Identify which cell holds the provided text, then report its (x, y) central coordinate. 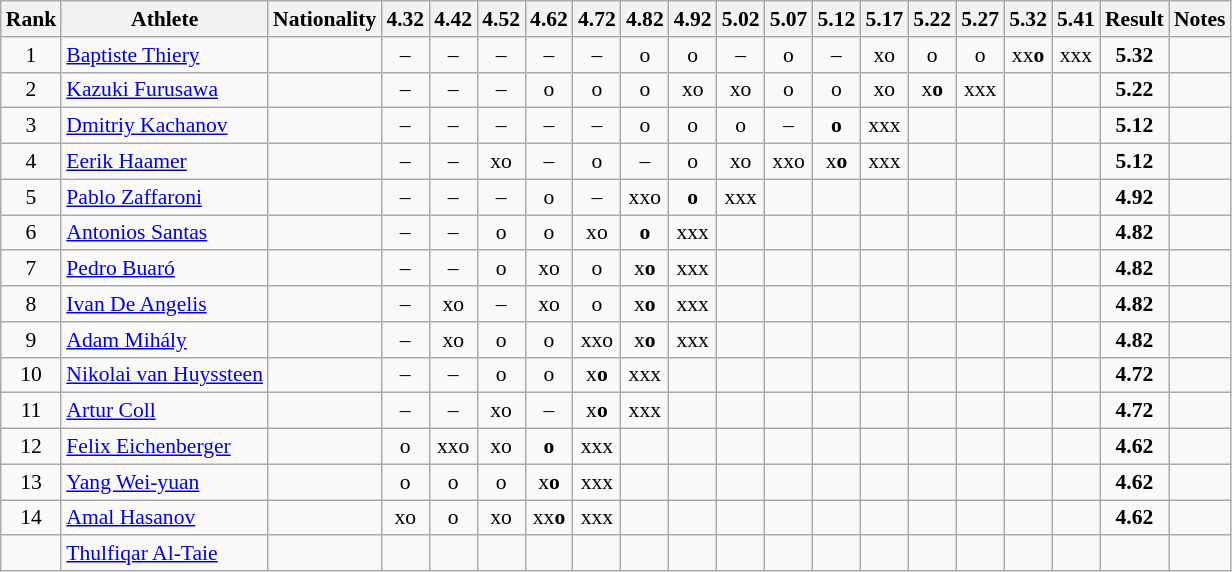
Kazuki Furusawa (164, 90)
Nikolai van Huyssteen (164, 375)
7 (32, 269)
11 (32, 411)
5.02 (741, 19)
Artur Coll (164, 411)
4.52 (501, 19)
Adam Mihály (164, 340)
5.41 (1076, 19)
10 (32, 375)
Antonios Santas (164, 233)
6 (32, 233)
12 (32, 447)
Eerik Haamer (164, 162)
Baptiste Thiery (164, 55)
Result (1134, 19)
Amal Hasanov (164, 518)
2 (32, 90)
Yang Wei-yuan (164, 482)
13 (32, 482)
1 (32, 55)
Athlete (164, 19)
5.07 (789, 19)
Nationality (324, 19)
8 (32, 304)
5.27 (980, 19)
4.32 (405, 19)
Felix Eichenberger (164, 447)
3 (32, 126)
4.42 (453, 19)
Dmitriy Kachanov (164, 126)
Pablo Zaffaroni (164, 197)
4 (32, 162)
Notes (1200, 19)
5 (32, 197)
Thulfiqar Al-Taie (164, 554)
14 (32, 518)
Pedro Buaró (164, 269)
9 (32, 340)
5.17 (884, 19)
Rank (32, 19)
Ivan De Angelis (164, 304)
